Determine the [X, Y] coordinate at the center of the cell enclosing the given text.  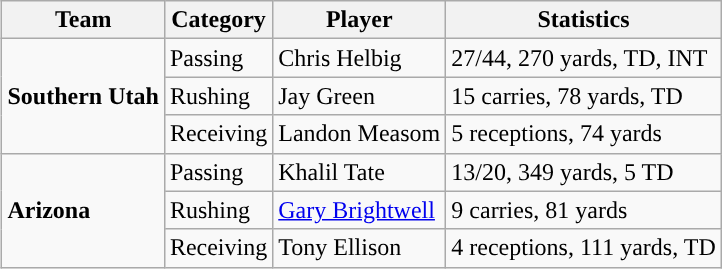
Chris Helbig [360, 58]
Statistics [584, 20]
27/44, 270 yards, TD, INT [584, 58]
Tony Ellison [360, 248]
Gary Brightwell [360, 210]
5 receptions, 74 yards [584, 134]
Khalil Tate [360, 172]
9 carries, 81 yards [584, 210]
15 carries, 78 yards, TD [584, 96]
Southern Utah [83, 96]
Jay Green [360, 96]
Landon Measom [360, 134]
Player [360, 20]
Arizona [83, 210]
Team [83, 20]
Category [218, 20]
13/20, 349 yards, 5 TD [584, 172]
4 receptions, 111 yards, TD [584, 248]
